Determine the [x, y] coordinate at the center of the cell enclosing the given text.  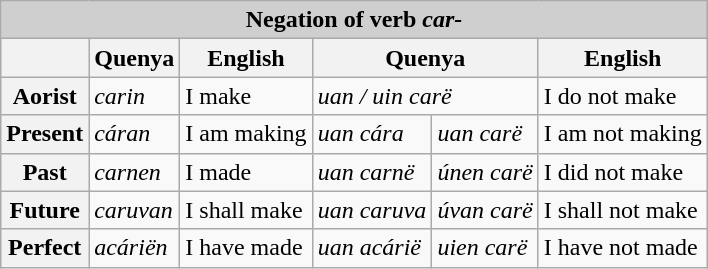
acáriën [134, 248]
uan acárië [372, 248]
Perfect [45, 248]
I do not make [622, 96]
uan / uin carë [425, 96]
caruvan [134, 210]
únen carë [485, 172]
I did not make [622, 172]
Past [45, 172]
úvan carë [485, 210]
uan carnë [372, 172]
I make [246, 96]
I have made [246, 248]
carnen [134, 172]
I shall make [246, 210]
I am making [246, 134]
uien carë [485, 248]
uan caruva [372, 210]
I made [246, 172]
I am not making [622, 134]
Aorist [45, 96]
I shall not make [622, 210]
I have not made [622, 248]
carin [134, 96]
uan carë [485, 134]
uan cára [372, 134]
cáran [134, 134]
Negation of verb car- [354, 20]
Future [45, 210]
Present [45, 134]
